Pinpoint the cell where the given text exists, returning its [X, Y] midpoint coordinate. 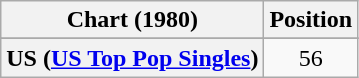
Position [311, 20]
US (US Top Pop Singles) [132, 58]
Chart (1980) [132, 20]
56 [311, 58]
